Scan for the cell matching the given text and deliver its (X, Y) coordinate at center. 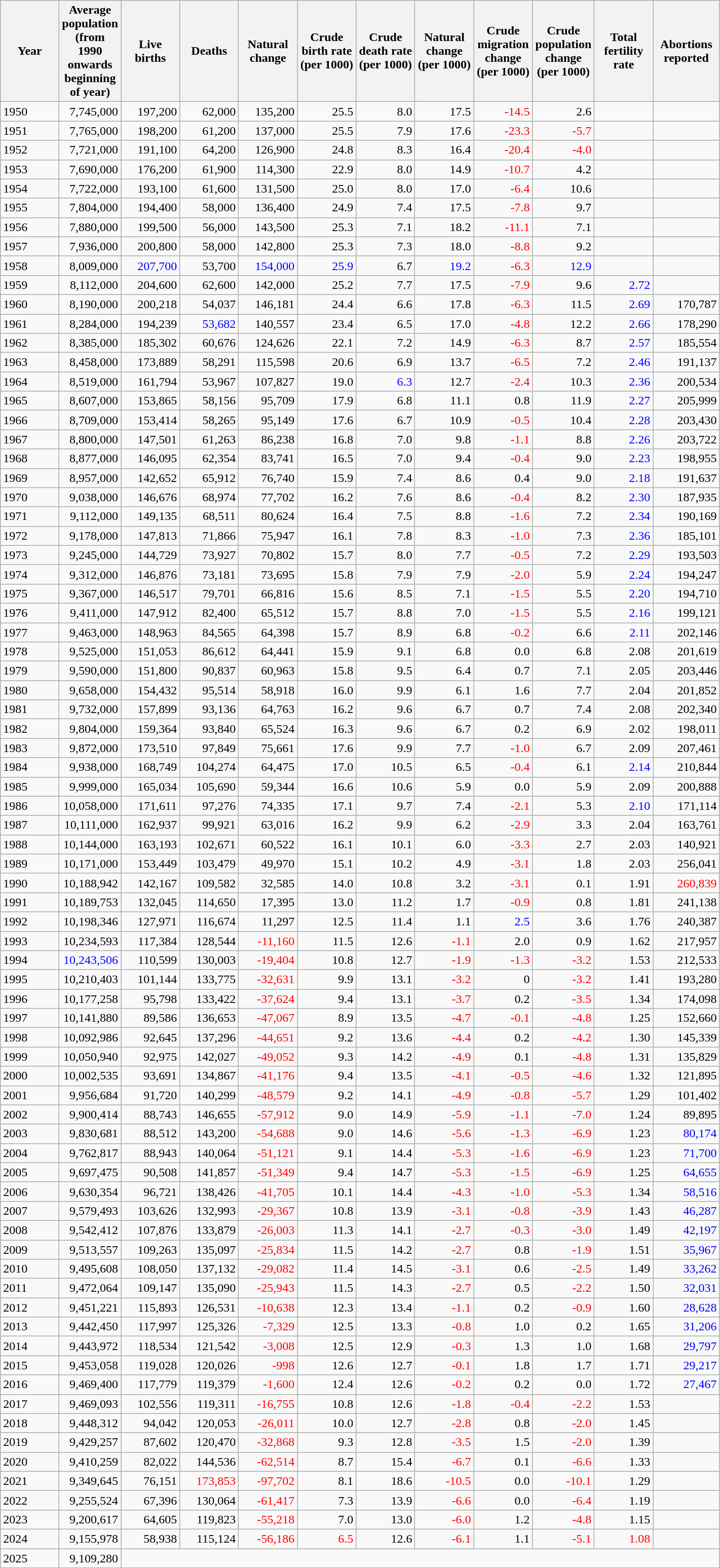
1969 (30, 478)
2.11 (624, 632)
2012 (30, 1308)
2.69 (624, 304)
9,155,978 (90, 1539)
1.2 (503, 1519)
109,147 (150, 1288)
15.4 (386, 1462)
0.4 (503, 478)
146,655 (209, 1114)
9,453,058 (90, 1365)
-10.7 (503, 169)
193,280 (686, 980)
46,287 (686, 1211)
108,050 (150, 1269)
1953 (30, 169)
9,038,000 (90, 497)
110,599 (150, 960)
165,034 (150, 787)
10,144,000 (90, 844)
1967 (30, 439)
94,042 (150, 1423)
2008 (30, 1230)
1997 (30, 1018)
9,525,000 (90, 652)
-57,912 (268, 1114)
1964 (30, 382)
2021 (30, 1481)
124,626 (268, 343)
191,137 (686, 362)
2022 (30, 1500)
4.9 (444, 864)
24.8 (327, 150)
20.6 (327, 362)
9,245,000 (90, 555)
1.31 (624, 1057)
17,395 (268, 902)
16.5 (327, 459)
185,101 (686, 536)
125,326 (209, 1327)
17.8 (444, 304)
32,031 (686, 1288)
2.05 (624, 671)
24.4 (327, 304)
9,804,000 (90, 729)
1991 (30, 902)
9,312,000 (90, 574)
10,177,258 (90, 999)
134,867 (209, 1076)
135,829 (686, 1057)
15.1 (327, 864)
Average population (from 1990 onwards beginning of year) (90, 51)
-32,631 (268, 980)
9,112,000 (90, 516)
-23.3 (503, 131)
9,956,684 (90, 1095)
-11.1 (503, 227)
1973 (30, 555)
2.02 (624, 729)
2.34 (624, 516)
9,109,280 (90, 1558)
84,565 (209, 632)
1.5 (503, 1442)
119,823 (209, 1519)
157,899 (150, 710)
140,557 (268, 324)
-1,600 (268, 1385)
0 (503, 980)
93,840 (209, 729)
1.51 (624, 1249)
9,178,000 (90, 536)
120,470 (209, 1442)
1.30 (624, 1037)
1982 (30, 729)
88,743 (150, 1114)
-4.0 (563, 150)
9,495,608 (90, 1269)
1952 (30, 150)
191,100 (150, 150)
1970 (30, 497)
-2.5 (563, 1269)
117,779 (150, 1385)
107,876 (150, 1230)
10,050,940 (90, 1057)
25.2 (327, 285)
140,064 (209, 1153)
Abortions reported (686, 51)
126,531 (209, 1308)
9,349,645 (90, 1481)
2.46 (624, 362)
64,475 (268, 767)
-4.2 (563, 1037)
59,344 (268, 787)
1975 (30, 593)
146,517 (150, 593)
97,276 (209, 806)
90,837 (209, 671)
171,114 (686, 806)
9,448,312 (90, 1423)
2006 (30, 1191)
99,921 (209, 825)
-3,008 (268, 1346)
10.4 (563, 420)
10,002,535 (90, 1076)
1965 (30, 401)
16.6 (327, 787)
Total fertility rate (624, 51)
185,302 (150, 343)
16.8 (327, 439)
8,877,000 (90, 459)
1999 (30, 1057)
14.0 (327, 883)
14.3 (386, 1288)
1961 (30, 324)
73,695 (268, 574)
210,844 (686, 767)
-2.9 (503, 825)
9,938,000 (90, 767)
207,461 (686, 748)
2.66 (624, 324)
9,429,257 (90, 1442)
120,053 (209, 1423)
1988 (30, 844)
9,630,354 (90, 1191)
88,512 (150, 1134)
65,512 (268, 613)
10.2 (386, 864)
7.5 (386, 516)
13.7 (444, 362)
2002 (30, 1114)
18.2 (444, 227)
68,974 (209, 497)
176,200 (150, 169)
1959 (30, 285)
13.6 (386, 1037)
9,542,412 (90, 1230)
1960 (30, 304)
9,513,557 (90, 1249)
25.9 (327, 266)
197,200 (150, 111)
148,963 (150, 632)
217,957 (686, 941)
2011 (30, 1288)
1.6 (503, 690)
205,999 (686, 401)
-4.3 (444, 1191)
Crude migration change (per 1000) (503, 51)
194,400 (150, 208)
9,900,414 (90, 1114)
1978 (30, 652)
Crude population change (per 1000) (563, 51)
29,797 (686, 1346)
71,700 (686, 1153)
-97,702 (268, 1481)
12.2 (563, 324)
-29,367 (268, 1211)
62,600 (209, 285)
8,009,000 (90, 266)
1951 (30, 131)
2.24 (624, 574)
147,912 (150, 613)
2015 (30, 1365)
137,296 (209, 1037)
1994 (30, 960)
117,997 (150, 1327)
240,387 (686, 921)
-16,755 (268, 1404)
143,500 (268, 227)
9,451,221 (90, 1308)
70,802 (268, 555)
64,200 (209, 150)
1.3 (503, 1346)
1998 (30, 1037)
65,912 (209, 478)
-14.5 (503, 111)
53,700 (209, 266)
201,619 (686, 652)
178,290 (686, 324)
9,463,000 (90, 632)
170,787 (686, 304)
Live births (150, 51)
2.0 (503, 941)
199,121 (686, 613)
92,645 (150, 1037)
58,918 (268, 690)
1981 (30, 710)
11.1 (444, 401)
58,938 (150, 1539)
6.3 (386, 382)
1989 (30, 864)
151,053 (150, 652)
2001 (30, 1095)
-4.6 (563, 1076)
200,888 (686, 787)
-10.5 (444, 1481)
142,027 (209, 1057)
7,745,000 (90, 111)
2.57 (624, 343)
7,722,000 (90, 189)
190,169 (686, 516)
28,628 (686, 1308)
89,895 (686, 1114)
-7,329 (268, 1327)
116,674 (209, 921)
10.9 (444, 420)
-5.6 (444, 1134)
1971 (30, 516)
-25,943 (268, 1288)
194,239 (150, 324)
1980 (30, 690)
31,206 (686, 1327)
1.43 (624, 1211)
153,865 (150, 401)
-7.0 (563, 1114)
18.6 (386, 1481)
1955 (30, 208)
137,000 (268, 131)
61,600 (209, 189)
114,300 (268, 169)
6.4 (444, 671)
140,921 (686, 844)
95,514 (209, 690)
86,238 (268, 439)
61,263 (209, 439)
2.16 (624, 613)
147,813 (150, 536)
145,339 (686, 1037)
4.2 (563, 169)
198,955 (686, 459)
3.2 (444, 883)
1990 (30, 883)
2.6 (563, 111)
2004 (30, 1153)
-7.9 (503, 285)
1.45 (624, 1423)
61,200 (209, 131)
-55,218 (268, 1519)
115,893 (150, 1308)
118,534 (150, 1346)
1977 (30, 632)
133,879 (209, 1230)
10,058,000 (90, 806)
9,442,450 (90, 1327)
174,098 (686, 999)
207,700 (150, 266)
138,426 (209, 1191)
2014 (30, 1346)
2.10 (624, 806)
14.7 (386, 1172)
173,853 (209, 1481)
-6.0 (444, 1519)
-54,688 (268, 1134)
27,467 (686, 1385)
25.0 (327, 189)
133,775 (209, 980)
-3.0 (563, 1230)
42,197 (686, 1230)
1972 (30, 536)
1.72 (624, 1385)
202,340 (686, 710)
Deaths (209, 51)
49,970 (268, 864)
109,582 (209, 883)
9,590,000 (90, 671)
202,146 (686, 632)
9,872,000 (90, 748)
-4.1 (444, 1076)
64,763 (268, 710)
35,967 (686, 1249)
2.18 (624, 478)
2003 (30, 1134)
Year (30, 51)
2.26 (624, 439)
128,544 (209, 941)
1.50 (624, 1288)
-19,404 (268, 960)
101,402 (686, 1095)
-2.4 (503, 382)
1.08 (624, 1539)
93,136 (209, 710)
9,200,617 (90, 1519)
-48,579 (268, 1095)
96,721 (150, 1191)
159,364 (150, 729)
7,721,000 (90, 150)
95,709 (268, 401)
95,798 (150, 999)
62,354 (209, 459)
14.5 (386, 1269)
54,037 (209, 304)
191,637 (686, 478)
-37,624 (268, 999)
212,533 (686, 960)
153,414 (150, 420)
136,400 (268, 208)
-41,176 (268, 1076)
241,138 (686, 902)
63,016 (268, 825)
-3.9 (563, 1211)
163,761 (686, 825)
10.5 (386, 767)
168,749 (150, 767)
200,800 (150, 246)
89,586 (150, 1018)
201,852 (686, 690)
10,198,346 (90, 921)
187,935 (686, 497)
147,501 (150, 439)
135,090 (209, 1288)
-1.8 (444, 1404)
194,710 (686, 593)
10,210,403 (90, 980)
10,234,593 (90, 941)
9,697,475 (90, 1172)
-6.5 (503, 362)
9,658,000 (90, 690)
7.8 (386, 536)
144,729 (150, 555)
12.4 (327, 1385)
121,542 (209, 1346)
10,111,000 (90, 825)
-26,003 (268, 1230)
9,469,400 (90, 1385)
146,095 (150, 459)
62,000 (209, 111)
1.76 (624, 921)
203,446 (686, 671)
-3.3 (503, 844)
-47,067 (268, 1018)
1974 (30, 574)
-29,082 (268, 1269)
64,441 (268, 652)
154,432 (150, 690)
119,311 (209, 1404)
1954 (30, 189)
198,200 (150, 131)
76,740 (268, 478)
8,458,000 (90, 362)
102,671 (209, 844)
260,839 (686, 883)
6.2 (444, 825)
154,000 (268, 266)
2.72 (624, 285)
29,217 (686, 1365)
23.4 (327, 324)
7,880,000 (90, 227)
2009 (30, 1249)
2025 (30, 1558)
93,691 (150, 1076)
1993 (30, 941)
92,975 (150, 1057)
95,149 (268, 420)
173,510 (150, 748)
60,963 (268, 671)
115,598 (268, 362)
132,993 (209, 1211)
16.0 (327, 690)
1.68 (624, 1346)
18.0 (444, 246)
67,396 (150, 1500)
82,022 (150, 1462)
1.19 (624, 1500)
1.33 (624, 1462)
1.71 (624, 1365)
0.9 (563, 941)
74,335 (268, 806)
161,794 (150, 382)
2.27 (624, 401)
58,156 (209, 401)
82,400 (209, 613)
17.1 (327, 806)
-20.4 (503, 150)
193,100 (150, 189)
7.6 (386, 497)
-61,417 (268, 1500)
9,411,000 (90, 613)
146,676 (150, 497)
1956 (30, 227)
2.23 (624, 459)
193,503 (686, 555)
8.2 (563, 497)
8.5 (386, 593)
140,299 (209, 1095)
-10.1 (563, 1481)
105,690 (209, 787)
8,190,000 (90, 304)
2.5 (503, 921)
3.3 (563, 825)
-62,514 (268, 1462)
9,579,493 (90, 1211)
5.3 (563, 806)
-998 (268, 1365)
14.6 (386, 1134)
1985 (30, 787)
9.5 (386, 671)
19.0 (327, 382)
9,443,972 (90, 1346)
9,469,093 (90, 1404)
80,624 (268, 516)
-26,011 (268, 1423)
256,041 (686, 864)
1984 (30, 767)
8,957,000 (90, 478)
1979 (30, 671)
58,265 (209, 420)
1986 (30, 806)
151,800 (150, 671)
7,690,000 (90, 169)
8,709,000 (90, 420)
6.0 (444, 844)
1.91 (624, 883)
109,263 (150, 1249)
73,181 (209, 574)
144,536 (209, 1462)
204,600 (150, 285)
130,064 (209, 1500)
152,660 (686, 1018)
Crude birth rate (per 1000) (327, 51)
142,800 (268, 246)
-4.4 (444, 1037)
1957 (30, 246)
114,650 (209, 902)
199,500 (150, 227)
22.1 (327, 343)
11.9 (563, 401)
203,722 (686, 439)
-32,868 (268, 1442)
64,398 (268, 632)
8,607,000 (90, 401)
130,003 (209, 960)
97,849 (209, 748)
64,655 (686, 1172)
1.24 (624, 1114)
143,200 (209, 1134)
1996 (30, 999)
-41,705 (268, 1191)
146,876 (150, 574)
171,611 (150, 806)
91,720 (150, 1095)
7,936,000 (90, 246)
200,534 (686, 382)
107,827 (268, 382)
8,385,000 (90, 343)
1.15 (624, 1519)
58,516 (686, 1191)
12.3 (327, 1308)
9,762,817 (90, 1153)
-2.1 (503, 806)
-51,121 (268, 1153)
103,479 (209, 864)
102,556 (150, 1404)
12.8 (386, 1442)
2.14 (624, 767)
3.6 (563, 921)
9,410,259 (90, 1462)
10.3 (563, 382)
10,189,753 (90, 902)
-7.8 (503, 208)
76,151 (150, 1481)
11.3 (327, 1230)
1966 (30, 420)
141,857 (209, 1172)
60,522 (268, 844)
136,653 (209, 1018)
2016 (30, 1385)
2.30 (624, 497)
9,999,000 (90, 787)
9,255,524 (90, 1500)
2.7 (563, 844)
71,866 (209, 536)
53,967 (209, 382)
142,652 (150, 478)
119,379 (209, 1385)
1950 (30, 111)
203,430 (686, 420)
-11,160 (268, 941)
7,765,000 (90, 131)
-49,052 (268, 1057)
-2.8 (444, 1423)
9,732,000 (90, 710)
2005 (30, 1172)
-4.7 (444, 1018)
120,026 (209, 1365)
9.8 (444, 439)
149,135 (150, 516)
75,661 (268, 748)
142,167 (150, 883)
163,193 (150, 844)
68,511 (209, 516)
-6.1 (444, 1539)
56,000 (209, 227)
133,422 (209, 999)
13.4 (386, 1308)
119,028 (150, 1365)
173,889 (150, 362)
135,097 (209, 1249)
60,676 (209, 343)
127,971 (150, 921)
8,800,000 (90, 439)
200,218 (150, 304)
1.60 (624, 1308)
9,367,000 (90, 593)
9,830,681 (90, 1134)
1995 (30, 980)
10,141,880 (90, 1018)
11,297 (268, 921)
16.3 (327, 729)
-8.8 (503, 246)
1983 (30, 748)
10.0 (327, 1423)
2017 (30, 1404)
2023 (30, 1519)
64,605 (150, 1519)
86,612 (209, 652)
-44,651 (268, 1037)
0.6 (503, 1269)
22.9 (327, 169)
10,188,942 (90, 883)
9,472,064 (90, 1288)
Natural change (268, 51)
1958 (30, 266)
10,092,986 (90, 1037)
80,174 (686, 1134)
104,274 (209, 767)
-6.7 (444, 1462)
8,284,000 (90, 324)
1962 (30, 343)
10,171,000 (90, 864)
17.9 (327, 401)
8,519,000 (90, 382)
77,702 (268, 497)
87,602 (150, 1442)
1963 (30, 362)
1987 (30, 825)
10,243,506 (90, 960)
162,937 (150, 825)
2007 (30, 1211)
1.41 (624, 980)
126,900 (268, 150)
7,804,000 (90, 208)
131,500 (268, 189)
75,947 (268, 536)
19.2 (444, 266)
2.20 (624, 593)
135,200 (268, 111)
32,585 (268, 883)
1.81 (624, 902)
137,132 (209, 1269)
-3.7 (444, 999)
103,626 (150, 1211)
Natural change (per 1000) (444, 51)
2.28 (624, 420)
79,701 (209, 593)
146,181 (268, 304)
198,011 (686, 729)
185,554 (686, 343)
-56,186 (268, 1539)
2024 (30, 1539)
2018 (30, 1423)
132,045 (150, 902)
61,900 (209, 169)
-5.1 (563, 1539)
1.62 (624, 941)
2019 (30, 1442)
73,927 (209, 555)
121,895 (686, 1076)
1.65 (624, 1327)
15.6 (327, 593)
66,816 (268, 593)
83,741 (268, 459)
-10,638 (268, 1308)
101,144 (150, 980)
8.1 (327, 1481)
24.9 (327, 208)
58,291 (209, 362)
2000 (30, 1076)
33,262 (686, 1269)
-5.9 (444, 1114)
Crude death rate (per 1000) (386, 51)
142,000 (268, 285)
90,508 (150, 1172)
2020 (30, 1462)
115,124 (209, 1539)
1968 (30, 459)
-51,349 (268, 1172)
2.29 (624, 555)
2013 (30, 1327)
8,112,000 (90, 285)
11.2 (386, 902)
1976 (30, 613)
194,247 (686, 574)
88,943 (150, 1153)
53,682 (209, 324)
1992 (30, 921)
-25,834 (268, 1249)
2010 (30, 1269)
1.32 (624, 1076)
117,384 (150, 941)
0.5 (503, 1288)
153,449 (150, 864)
1.39 (624, 1442)
13.3 (386, 1327)
65,524 (268, 729)
